Pinpoint the cell where the given text exists, returning its (x, y) midpoint coordinate. 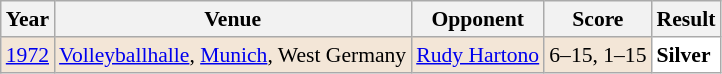
1972 (28, 55)
Rudy Hartono (478, 55)
Venue (232, 19)
Volleyballhalle, Munich, West Germany (232, 55)
Silver (686, 55)
Year (28, 19)
Score (598, 19)
Opponent (478, 19)
Result (686, 19)
6–15, 1–15 (598, 55)
